Locate the cell with the specified text and output its [x, y] center coordinate. 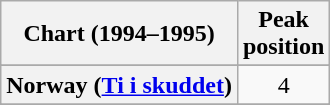
4 [283, 85]
Peakposition [283, 34]
Chart (1994–1995) [120, 34]
Norway (Ti i skuddet) [120, 85]
